Extract the [X, Y] coordinate from the center of the cell holding the provided text.  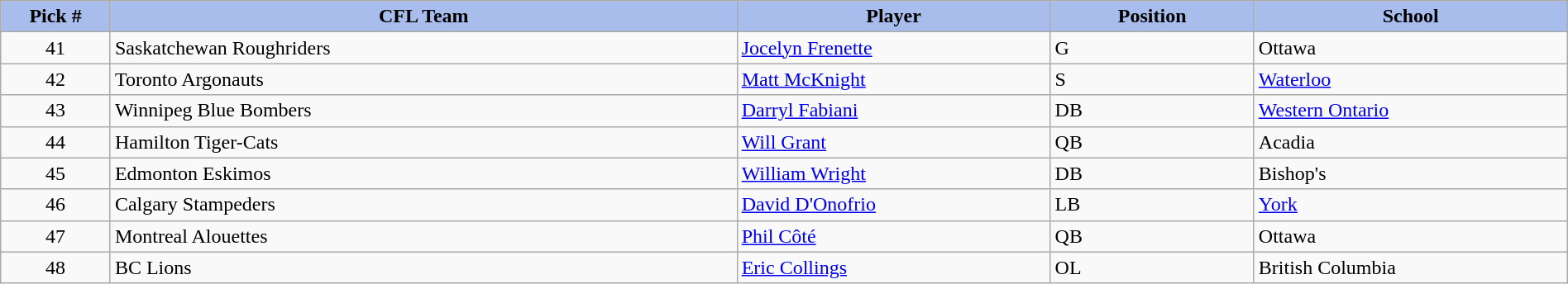
43 [56, 111]
42 [56, 79]
Matt McKnight [893, 79]
David D'Onofrio [893, 205]
Waterloo [1411, 79]
BC Lions [423, 267]
Acadia [1411, 142]
48 [56, 267]
44 [56, 142]
45 [56, 173]
CFL Team [423, 17]
47 [56, 236]
Hamilton Tiger-Cats [423, 142]
LB [1152, 205]
Eric Collings [893, 267]
S [1152, 79]
41 [56, 48]
Position [1152, 17]
Will Grant [893, 142]
Western Ontario [1411, 111]
William Wright [893, 173]
Bishop's [1411, 173]
46 [56, 205]
School [1411, 17]
Player [893, 17]
Saskatchewan Roughriders [423, 48]
Pick # [56, 17]
British Columbia [1411, 267]
OL [1152, 267]
Phil Côté [893, 236]
G [1152, 48]
Montreal Alouettes [423, 236]
Jocelyn Frenette [893, 48]
Edmonton Eskimos [423, 173]
Calgary Stampeders [423, 205]
Toronto Argonauts [423, 79]
York [1411, 205]
Darryl Fabiani [893, 111]
Winnipeg Blue Bombers [423, 111]
